Capture the cell that displays the provided text and extract its [x, y] central coordinate. 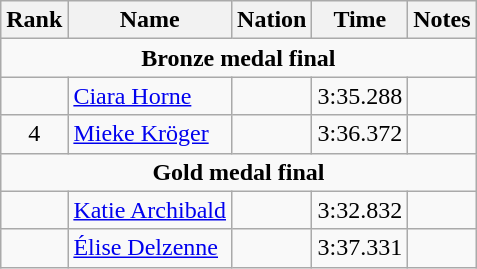
Gold medal final [238, 172]
3:35.288 [360, 96]
Name [150, 20]
Bronze medal final [238, 58]
Mieke Kröger [150, 134]
Nation [272, 20]
3:32.832 [360, 210]
Katie Archibald [150, 210]
Notes [442, 20]
Ciara Horne [150, 96]
Élise Delzenne [150, 248]
3:37.331 [360, 248]
3:36.372 [360, 134]
Time [360, 20]
4 [34, 134]
Rank [34, 20]
